From the cell containing the given text, extract its center point as [X, Y] coordinate. 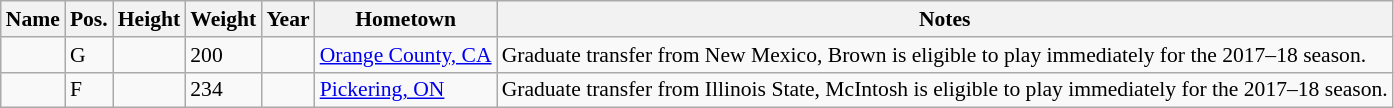
Name [33, 19]
234 [223, 90]
Hometown [406, 19]
Graduate transfer from New Mexico, Brown is eligible to play immediately for the 2017–18 season. [945, 55]
Height [149, 19]
F [89, 90]
Weight [223, 19]
200 [223, 55]
Graduate transfer from Illinois State, McIntosh is eligible to play immediately for the 2017–18 season. [945, 90]
Year [288, 19]
Pos. [89, 19]
Pickering, ON [406, 90]
Orange County, CA [406, 55]
Notes [945, 19]
G [89, 55]
